Scan for the cell matching the given text and deliver its (X, Y) coordinate at center. 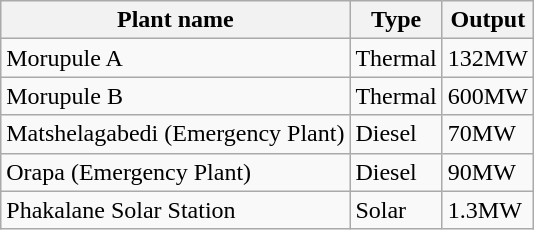
1.3MW (488, 210)
Type (396, 20)
Orapa (Emergency Plant) (176, 172)
Matshelagabedi (Emergency Plant) (176, 134)
Morupule A (176, 58)
70MW (488, 134)
600MW (488, 96)
Solar (396, 210)
Phakalane Solar Station (176, 210)
90MW (488, 172)
Output (488, 20)
132MW (488, 58)
Plant name (176, 20)
Morupule B (176, 96)
